Provide the [X, Y] coordinate of the cell's center where the given text is located.  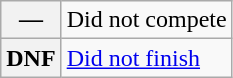
Did not compete [146, 20]
Did not finish [146, 58]
— [31, 20]
DNF [31, 58]
